Detect which cell encompasses the target text, then output its (X, Y) center coordinate. 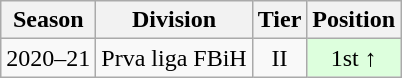
Prva liga FBiH (174, 58)
Position (354, 20)
II (280, 58)
2020–21 (48, 58)
Division (174, 20)
Tier (280, 20)
Season (48, 20)
1st ↑ (354, 58)
